Provide the [X, Y] coordinate of the cell's center where the given text is located.  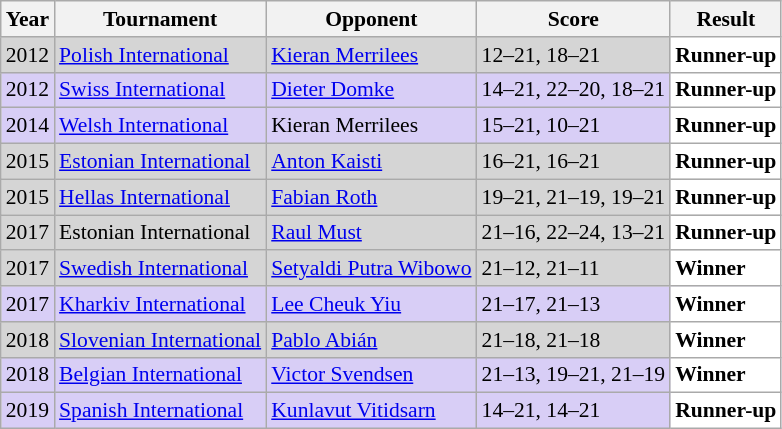
Year [28, 19]
Slovenian International [160, 340]
Welsh International [160, 126]
Dieter Domke [371, 90]
21–16, 22–24, 13–21 [574, 233]
2014 [28, 126]
Kharkiv International [160, 304]
Setyaldi Putra Wibowo [371, 269]
16–21, 16–21 [574, 162]
2019 [28, 411]
Result [726, 19]
Spanish International [160, 411]
Belgian International [160, 375]
Lee Cheuk Yiu [371, 304]
21–17, 21–13 [574, 304]
Swiss International [160, 90]
Raul Must [371, 233]
21–18, 21–18 [574, 340]
14–21, 22–20, 18–21 [574, 90]
Swedish International [160, 269]
Pablo Abián [371, 340]
19–21, 21–19, 19–21 [574, 197]
12–21, 18–21 [574, 55]
14–21, 14–21 [574, 411]
Hellas International [160, 197]
Tournament [160, 19]
Score [574, 19]
21–13, 19–21, 21–19 [574, 375]
Kunlavut Vitidsarn [371, 411]
15–21, 10–21 [574, 126]
Polish International [160, 55]
Opponent [371, 19]
Victor Svendsen [371, 375]
Anton Kaisti [371, 162]
21–12, 21–11 [574, 269]
Fabian Roth [371, 197]
